Return the [X, Y] coordinate for the center point of the cell that contains the specified text.  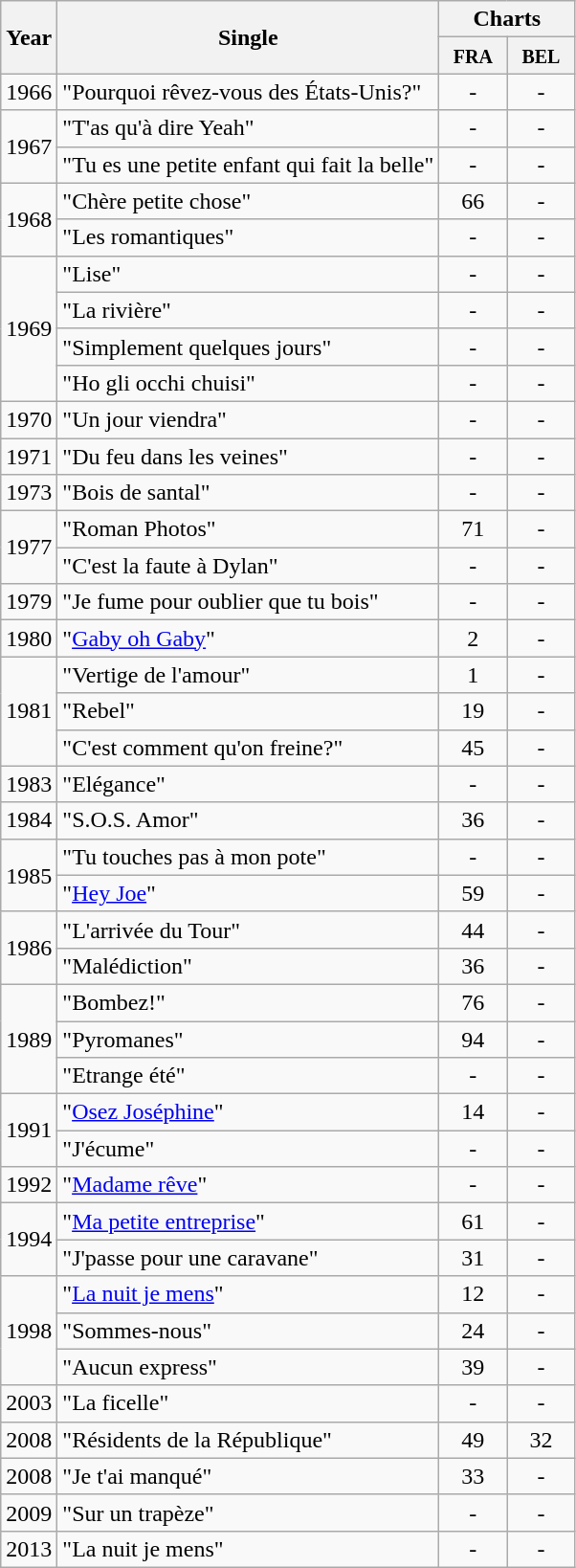
1981 [29, 711]
66 [473, 201]
1971 [29, 457]
24 [473, 1331]
2013 [29, 1549]
"Du feu dans les veines" [249, 457]
1992 [29, 1185]
"Roman Photos" [249, 529]
"Rebel" [249, 711]
1991 [29, 1131]
"Aucun express" [249, 1367]
1973 [29, 493]
1967 [29, 146]
71 [473, 529]
"La ficelle" [249, 1403]
"Ma petite entreprise" [249, 1221]
"Je t'ai manqué" [249, 1476]
Year [29, 37]
12 [473, 1294]
1994 [29, 1240]
44 [473, 930]
1998 [29, 1331]
"S.O.S. Amor" [249, 820]
1983 [29, 784]
1979 [29, 602]
2 [473, 638]
"Un jour viendra" [249, 419]
"La rivière" [249, 310]
"Sommes-nous" [249, 1331]
"Les romantiques" [249, 237]
45 [473, 748]
"Osez Joséphine" [249, 1112]
32 [542, 1440]
1966 [29, 92]
76 [473, 1002]
2003 [29, 1403]
BEL [542, 56]
"Vertige de l'amour" [249, 675]
59 [473, 893]
"Hey Joe" [249, 893]
1969 [29, 328]
1977 [29, 548]
"Résidents de la République" [249, 1440]
"Tu touches pas à mon pote" [249, 857]
1 [473, 675]
"T'as qu'à dire Yeah" [249, 128]
1986 [29, 948]
"Bois de santal" [249, 493]
"Gaby oh Gaby" [249, 638]
"Ho gli occhi chuisi" [249, 383]
"Lise" [249, 274]
"Chère petite chose" [249, 201]
"Madame rêve" [249, 1185]
"Pyromanes" [249, 1039]
"Etrange été" [249, 1076]
49 [473, 1440]
"L'arrivée du Tour" [249, 930]
2009 [29, 1512]
1984 [29, 820]
1968 [29, 219]
31 [473, 1258]
1970 [29, 419]
"Simplement quelques jours" [249, 347]
1980 [29, 638]
"Pourquoi rêvez-vous des États-Unis?" [249, 92]
"Sur un trapèze" [249, 1512]
"Je fume pour oublier que tu bois" [249, 602]
Single [249, 37]
39 [473, 1367]
"Tu es une petite enfant qui fait la belle" [249, 165]
"J'écume" [249, 1149]
61 [473, 1221]
1989 [29, 1039]
"Malédiction" [249, 966]
FRA [473, 56]
1985 [29, 875]
33 [473, 1476]
94 [473, 1039]
"C'est comment qu'on freine?" [249, 748]
"C'est la faute à Dylan" [249, 566]
"Bombez!" [249, 1002]
19 [473, 711]
"Elégance" [249, 784]
Charts [507, 19]
14 [473, 1112]
"J'passe pour une caravane" [249, 1258]
